Identify which cell holds the provided text, then report its (x, y) central coordinate. 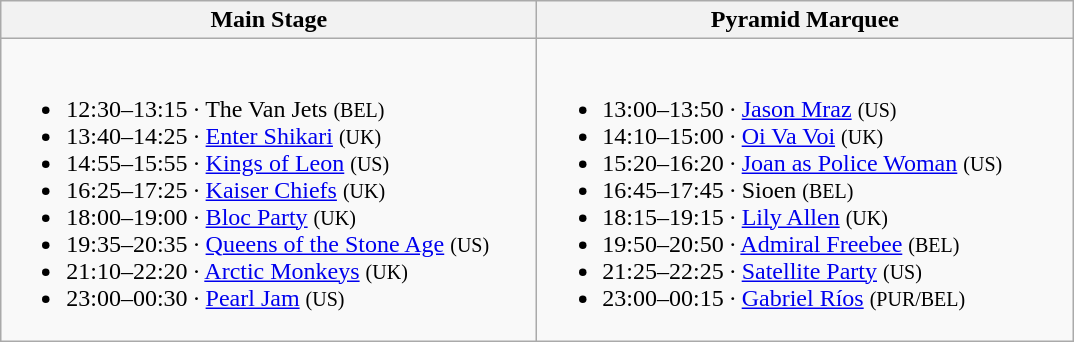
Pyramid Marquee (805, 20)
Main Stage (269, 20)
